For the text-containing cell, return its midpoint in (x, y) coordinate format. 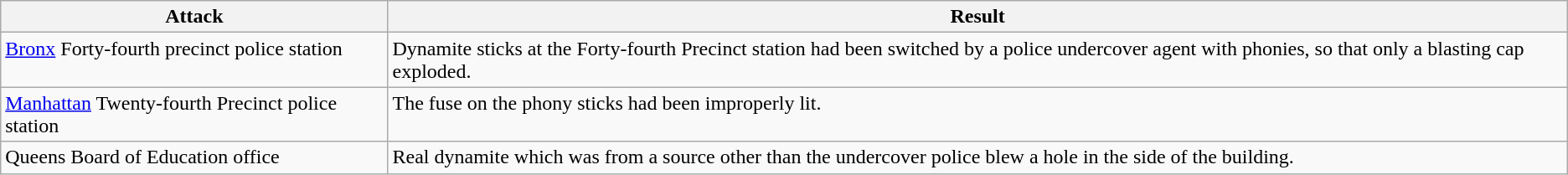
Result (977, 17)
Attack (194, 17)
Queens Board of Education office (194, 157)
Real dynamite which was from a source other than the undercover police blew a hole in the side of the building. (977, 157)
The fuse on the phony sticks had been improperly lit. (977, 114)
Bronx Forty-fourth precinct police station (194, 60)
Manhattan Twenty-fourth Precinct police station (194, 114)
